Determine the (x, y) coordinate at the center of the cell enclosing the given text.  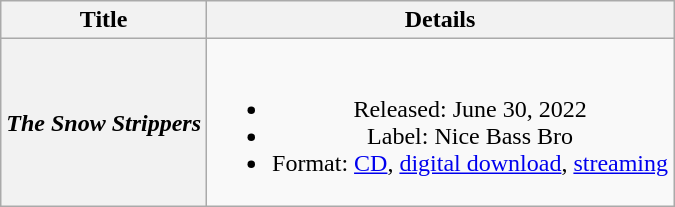
Details (440, 20)
Title (104, 20)
Released: June 30, 2022Label: Nice Bass BroFormat: CD, digital download, streaming (440, 122)
The Snow Strippers (104, 122)
